Locate the cell with the specified text and output its [X, Y] center coordinate. 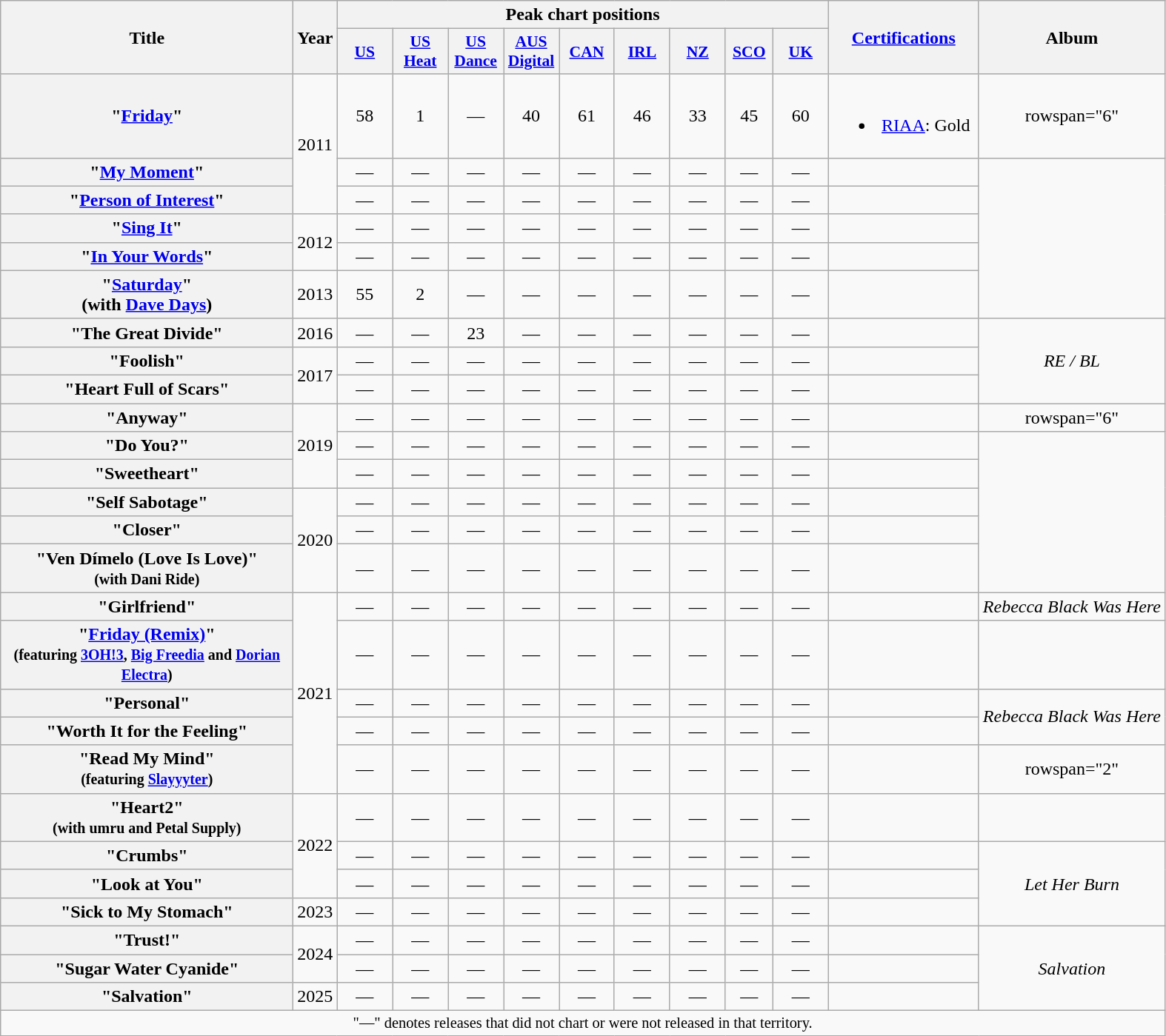
"Read My Mind" (featuring Slayyyter) [147, 769]
Peak chart positions [582, 15]
"The Great Divide" [147, 332]
NZ [698, 52]
Title [147, 37]
2011 [316, 144]
"—" denotes releases that did not chart or were not released in that territory. [583, 1023]
USDance [476, 52]
"Friday (Remix)"(featuring 3OH!3, Big Freedia and Dorian Electra) [147, 655]
"Anyway" [147, 417]
"Sweetheart" [147, 474]
"Foolish" [147, 361]
IRL [642, 52]
SCO [749, 52]
2 [421, 295]
CAN [587, 52]
"Salvation" [147, 997]
"My Moment" [147, 172]
"Look at You" [147, 883]
RE / BL [1071, 361]
Let Her Burn [1071, 883]
"In Your Words" [147, 256]
2013 [316, 295]
1 [421, 116]
UK [800, 52]
Salvation [1071, 968]
58 [364, 116]
"Self Sabotage" [147, 502]
"Do You?" [147, 446]
"Ven Dímelo (Love Is Love)" (with Dani Ride) [147, 569]
2024 [316, 954]
2017 [316, 375]
US [364, 52]
AUSDigital [532, 52]
"Person of Interest" [147, 200]
"Worth It for the Feeling" [147, 731]
2022 [316, 846]
"Sick to My Stomach" [147, 912]
"Personal" [147, 703]
45 [749, 116]
Year [316, 37]
"Crumbs" [147, 855]
"Sing It" [147, 228]
rowspan="2" [1071, 769]
RIAA: Gold [904, 116]
2021 [316, 693]
61 [587, 116]
"Girlfriend" [147, 606]
2016 [316, 332]
"Heart Full of Scars" [147, 389]
2012 [316, 242]
"Closer" [147, 530]
Certifications [904, 37]
23 [476, 332]
"Sugar Water Cyanide" [147, 968]
55 [364, 295]
"Heart2" (with umru and Petal Supply) [147, 818]
USHeat [421, 52]
"Friday" [147, 116]
2025 [316, 997]
"Saturday"(with Dave Days) [147, 295]
"Trust!" [147, 940]
60 [800, 116]
2019 [316, 445]
33 [698, 116]
Album [1071, 37]
40 [532, 116]
46 [642, 116]
2020 [316, 541]
2023 [316, 912]
